Output the (X, Y) coordinate of the center of the cell containing the given text.  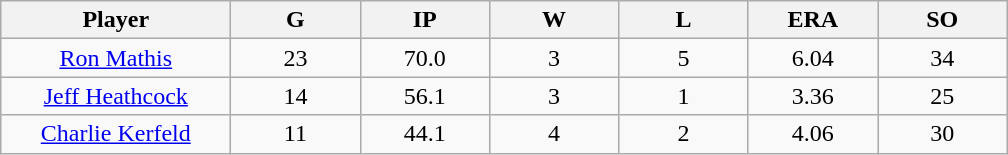
2 (684, 134)
1 (684, 96)
5 (684, 58)
25 (942, 96)
G (296, 20)
L (684, 20)
IP (424, 20)
4.06 (812, 134)
SO (942, 20)
44.1 (424, 134)
Jeff Heathcock (116, 96)
Charlie Kerfeld (116, 134)
30 (942, 134)
70.0 (424, 58)
4 (554, 134)
W (554, 20)
11 (296, 134)
34 (942, 58)
Ron Mathis (116, 58)
3.36 (812, 96)
56.1 (424, 96)
ERA (812, 20)
14 (296, 96)
23 (296, 58)
Player (116, 20)
6.04 (812, 58)
